Return (X, Y) of the center of cell containing provided text 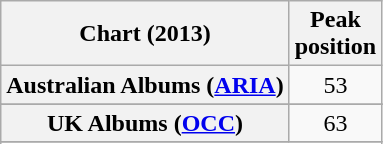
Peakposition (335, 34)
UK Albums (OCC) (145, 123)
Chart (2013) (145, 34)
63 (335, 123)
Australian Albums (ARIA) (145, 85)
53 (335, 85)
